Extract the [x, y] coordinate from the center of the cell holding the provided text.  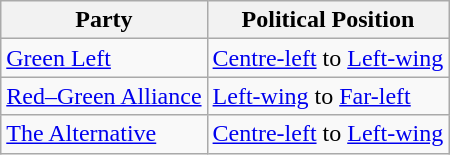
Left-wing to Far-left [328, 96]
Green Left [104, 58]
Party [104, 20]
Political Position [328, 20]
The Alternative [104, 134]
Red–Green Alliance [104, 96]
